Locate the cell with the specified text and output its (x, y) center coordinate. 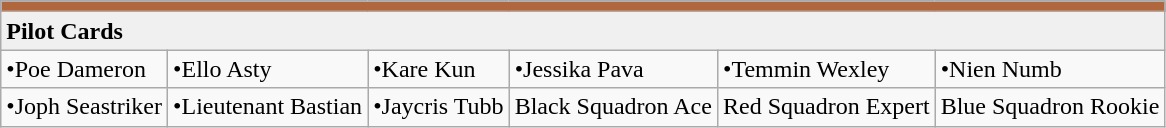
Black Squadron Ace (613, 107)
Blue Squadron Rookie (1050, 107)
•Ello Asty (268, 69)
Pilot Cards (583, 31)
•Kare Kun (438, 69)
•Jaycris Tubb (438, 107)
•Lieutenant Bastian (268, 107)
•Temmin Wexley (826, 69)
•Poe Dameron (84, 69)
•Nien Numb (1050, 69)
•Jessika Pava (613, 69)
Red Squadron Expert (826, 107)
•Joph Seastriker (84, 107)
